Return [X, Y] of the center of cell containing provided text 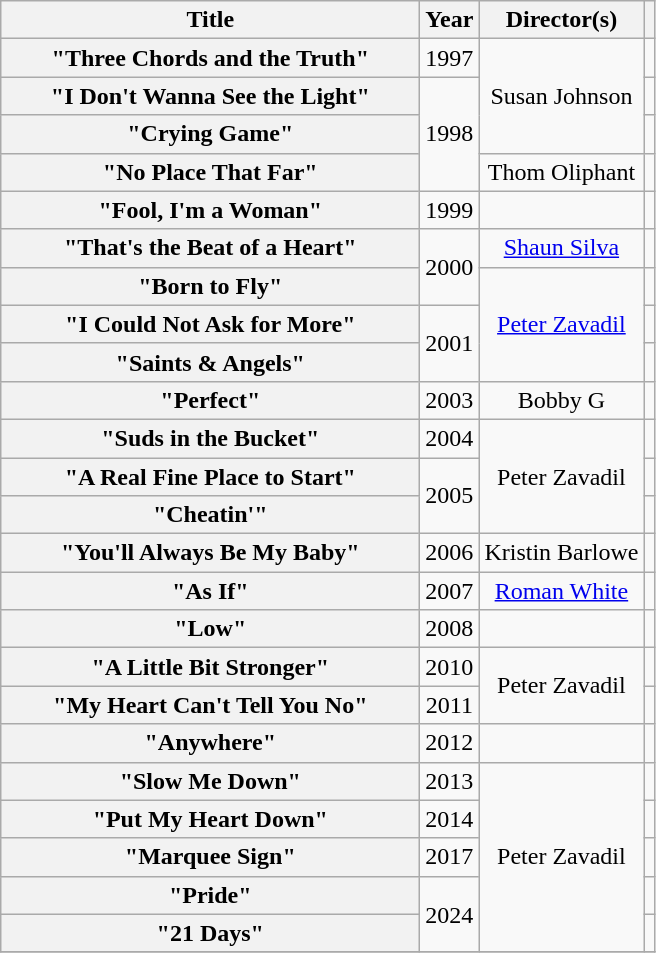
"Suds in the Bucket" [210, 438]
2011 [450, 705]
Year [450, 20]
"Cheatin'" [210, 515]
"Pride" [210, 895]
2017 [450, 857]
"My Heart Can't Tell You No" [210, 705]
2024 [450, 914]
2005 [450, 496]
"Anywhere" [210, 743]
Susan Johnson [562, 96]
Shaun Silva [562, 248]
"A Real Fine Place to Start" [210, 477]
"That's the Beat of a Heart" [210, 248]
2001 [450, 343]
2003 [450, 400]
Thom Oliphant [562, 172]
Roman White [562, 591]
"A Little Bit Stronger" [210, 667]
2004 [450, 438]
"Perfect" [210, 400]
"No Place That Far" [210, 172]
"Put My Heart Down" [210, 819]
"I Could Not Ask for More" [210, 324]
Kristin Barlowe [562, 553]
"You'll Always Be My Baby" [210, 553]
"Low" [210, 629]
2010 [450, 667]
2013 [450, 781]
Director(s) [562, 20]
2000 [450, 267]
"Fool, I'm a Woman" [210, 210]
1998 [450, 134]
"Born to Fly" [210, 286]
1997 [450, 58]
"Slow Me Down" [210, 781]
Bobby G [562, 400]
"21 Days" [210, 933]
"Crying Game" [210, 134]
2008 [450, 629]
"As If" [210, 591]
"Three Chords and the Truth" [210, 58]
2007 [450, 591]
"I Don't Wanna See the Light" [210, 96]
2006 [450, 553]
Title [210, 20]
1999 [450, 210]
"Marquee Sign" [210, 857]
"Saints & Angels" [210, 362]
2014 [450, 819]
2012 [450, 743]
